Return the [x, y] coordinate for the center point of the cell that contains the specified text.  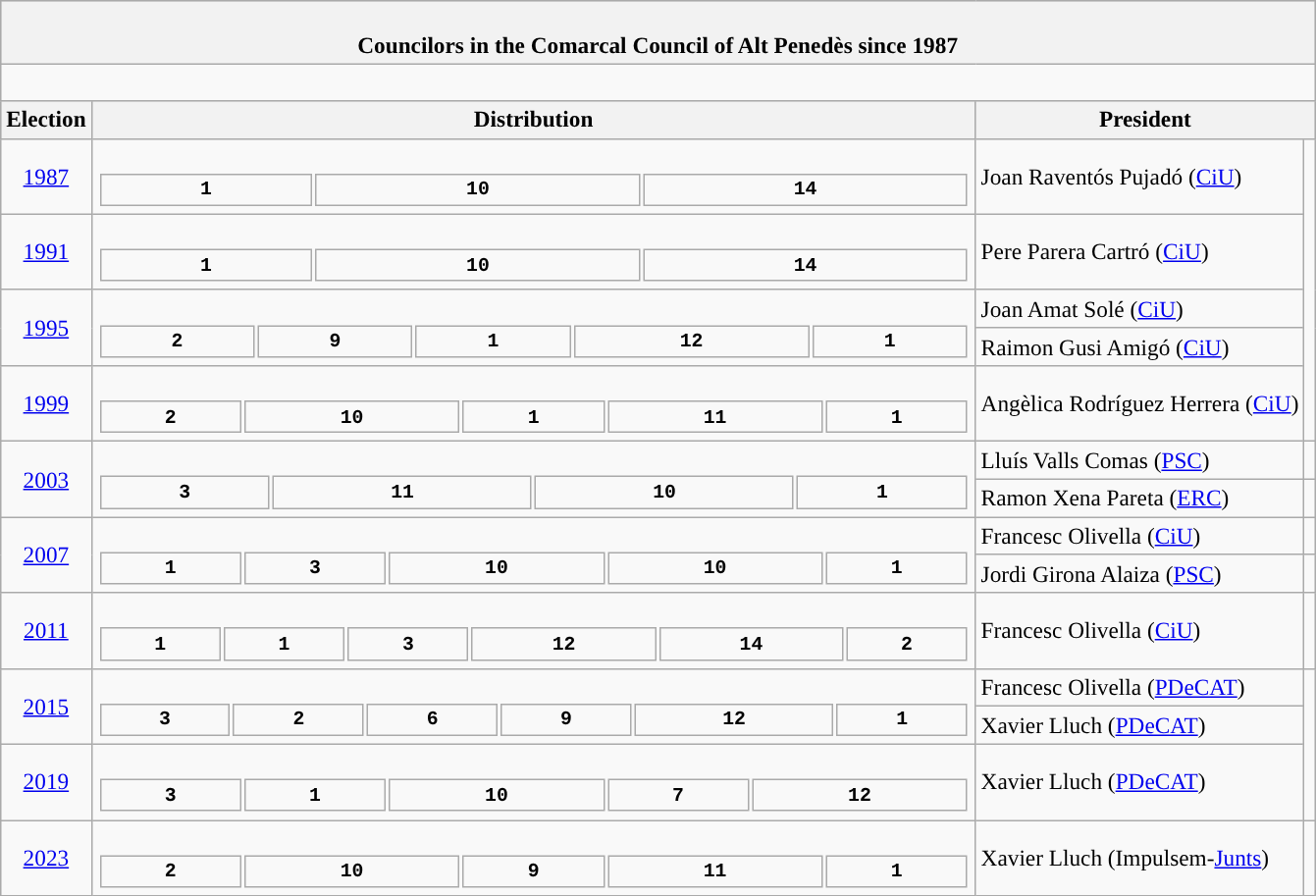
6 [432, 718]
1 3 10 10 1 [534, 553]
2023 [46, 858]
1987 [46, 177]
1991 [46, 251]
2003 [46, 479]
7 [678, 795]
Pere Parera Cartró (CiU) [1140, 251]
2 9 1 12 1 [534, 328]
Councilors in the Comarcal Council of Alt Penedès since 1987 [658, 31]
Joan Raventós Pujadó (CiU) [1140, 177]
1 1 3 12 14 2 [534, 630]
Lluís Valls Comas (PSC) [1140, 459]
Jordi Girona Alaiza (PSC) [1140, 573]
Joan Amat Solé (CiU) [1140, 308]
Election [46, 120]
3 1 10 7 12 [534, 781]
2011 [46, 630]
Xavier Lluch (Impulsem-Junts) [1140, 858]
2015 [46, 707]
Distribution [534, 120]
Raimon Gusi Amigó (CiU) [1140, 347]
3 2 6 9 12 1 [534, 707]
2007 [46, 553]
2 10 9 11 1 [534, 858]
1995 [46, 328]
3 11 10 1 [534, 479]
2019 [46, 781]
Francesc Olivella (PDeCAT) [1140, 687]
1999 [46, 402]
2 10 1 11 1 [534, 402]
Angèlica Rodríguez Herrera (CiU) [1140, 402]
President [1144, 120]
Ramon Xena Pareta (ERC) [1140, 499]
